Capture the cell that displays the provided text and extract its [x, y] central coordinate. 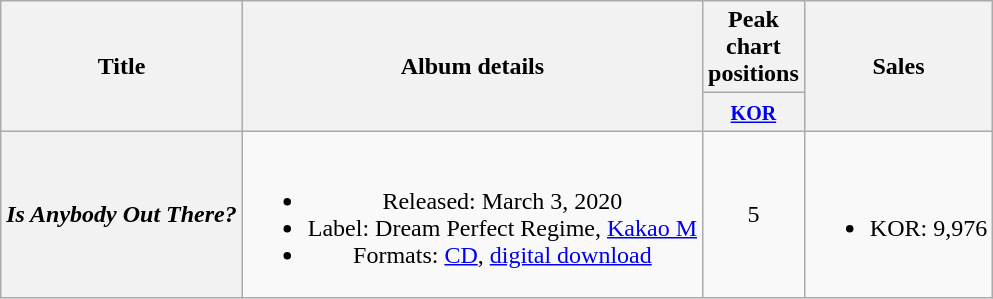
KOR [754, 112]
5 [754, 214]
Is Anybody Out There? [122, 214]
Peak chart positions [754, 47]
Sales [898, 66]
Released: March 3, 2020Label: Dream Perfect Regime, Kakao MFormats: CD, digital download [472, 214]
Title [122, 66]
KOR: 9,976 [898, 214]
Album details [472, 66]
